Search for the cell housing the specified text and yield its (x, y) center coordinate. 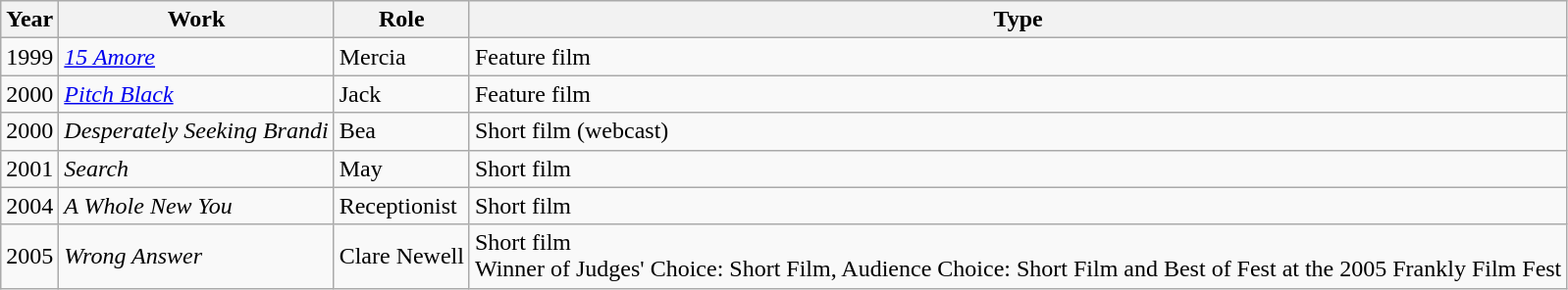
Jack (401, 94)
A Whole New You (196, 206)
Desperately Seeking Brandi (196, 131)
Receptionist (401, 206)
Bea (401, 131)
2004 (29, 206)
15 Amore (196, 57)
Mercia (401, 57)
2001 (29, 169)
2005 (29, 257)
Type (1018, 20)
May (401, 169)
Work (196, 20)
Short filmWinner of Judges' Choice: Short Film, Audience Choice: Short Film and Best of Fest at the 2005 Frankly Film Fest (1018, 257)
Search (196, 169)
Clare Newell (401, 257)
1999 (29, 57)
Year (29, 20)
Role (401, 20)
Wrong Answer (196, 257)
Short film (webcast) (1018, 131)
Pitch Black (196, 94)
